Return (X, Y) of the center of cell containing provided text 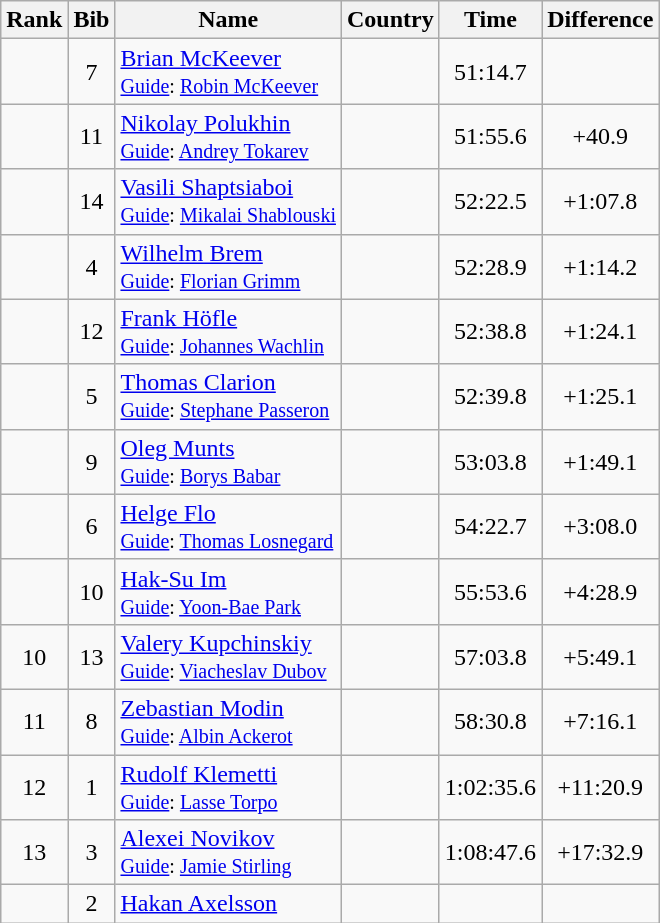
53:03.8 (490, 462)
52:39.8 (490, 396)
Wilhelm BremGuide: Florian Grimm (228, 266)
+1:49.1 (600, 462)
Difference (600, 20)
52:28.9 (490, 266)
Helge FloGuide: Thomas Losnegard (228, 526)
14 (92, 202)
51:55.6 (490, 136)
7 (92, 72)
8 (92, 722)
+40.9 (600, 136)
52:22.5 (490, 202)
Country (390, 20)
5 (92, 396)
Vasili ShaptsiaboiGuide: Mikalai Shablouski (228, 202)
1:02:35.6 (490, 786)
Name (228, 20)
Oleg MuntsGuide: Borys Babar (228, 462)
Brian McKeeverGuide: Robin McKeever (228, 72)
+3:08.0 (600, 526)
Thomas ClarionGuide: Stephane Passeron (228, 396)
6 (92, 526)
52:38.8 (490, 332)
2 (92, 904)
+7:16.1 (600, 722)
4 (92, 266)
+17:32.9 (600, 852)
Bib (92, 20)
Alexei NovikovGuide: Jamie Stirling (228, 852)
+11:20.9 (600, 786)
55:53.6 (490, 592)
3 (92, 852)
Rudolf KlemettiGuide: Lasse Torpo (228, 786)
Nikolay PolukhinGuide: Andrey Tokarev (228, 136)
51:14.7 (490, 72)
+5:49.1 (600, 656)
1 (92, 786)
Frank HöfleGuide: Johannes Wachlin (228, 332)
+4:28.9 (600, 592)
Rank (34, 20)
Zebastian ModinGuide: Albin Ackerot (228, 722)
1:08:47.6 (490, 852)
54:22.7 (490, 526)
+1:07.8 (600, 202)
57:03.8 (490, 656)
9 (92, 462)
Time (490, 20)
+1:24.1 (600, 332)
Hak-Su ImGuide: Yoon-Bae Park (228, 592)
58:30.8 (490, 722)
Valery KupchinskiyGuide: Viacheslav Dubov (228, 656)
+1:14.2 (600, 266)
+1:25.1 (600, 396)
Hakan Axelsson (228, 904)
